Output the [X, Y] coordinate of the center of the cell containing the given text.  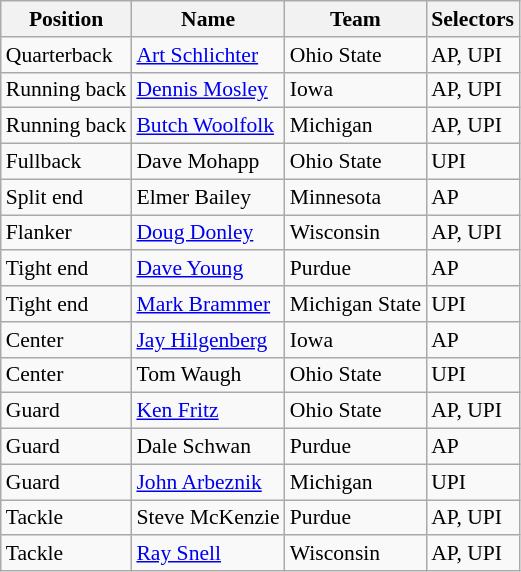
Tom Waugh [208, 375]
Split end [66, 197]
Fullback [66, 162]
Selectors [472, 19]
Minnesota [356, 197]
Art Schlichter [208, 55]
Name [208, 19]
Doug Donley [208, 233]
Butch Woolfolk [208, 126]
Elmer Bailey [208, 197]
Mark Brammer [208, 304]
Team [356, 19]
Dave Young [208, 269]
Flanker [66, 233]
Ray Snell [208, 554]
Dale Schwan [208, 447]
Steve McKenzie [208, 518]
Dennis Mosley [208, 90]
Michigan State [356, 304]
Ken Fritz [208, 411]
Dave Mohapp [208, 162]
John Arbeznik [208, 482]
Jay Hilgenberg [208, 340]
Position [66, 19]
Quarterback [66, 55]
